Pinpoint the cell where the given text exists, returning its [x, y] midpoint coordinate. 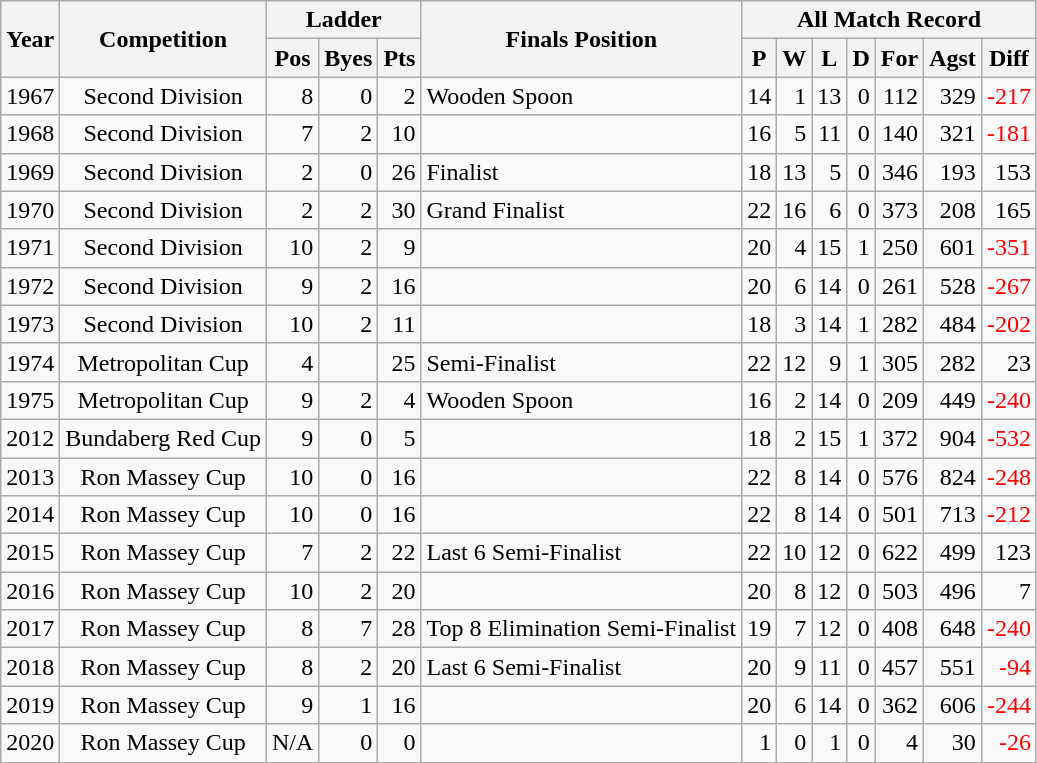
3 [794, 324]
112 [899, 96]
2014 [30, 515]
1971 [30, 248]
1973 [30, 324]
Year [30, 39]
-248 [1008, 477]
Competition [164, 39]
457 [899, 667]
2012 [30, 438]
606 [953, 705]
2018 [30, 667]
576 [899, 477]
2015 [30, 553]
329 [953, 96]
N/A [292, 743]
2013 [30, 477]
123 [1008, 553]
193 [953, 172]
23 [1008, 362]
209 [899, 400]
Diff [1008, 58]
904 [953, 438]
Agst [953, 58]
153 [1008, 172]
-532 [1008, 438]
1969 [30, 172]
2017 [30, 629]
449 [953, 400]
Byes [348, 58]
Semi-Finalist [582, 362]
28 [400, 629]
1975 [30, 400]
622 [899, 553]
1968 [30, 134]
1974 [30, 362]
L [830, 58]
362 [899, 705]
-94 [1008, 667]
-267 [1008, 286]
-181 [1008, 134]
140 [899, 134]
D [861, 58]
Finals Position [582, 39]
601 [953, 248]
-26 [1008, 743]
551 [953, 667]
346 [899, 172]
Bundaberg Red Cup [164, 438]
-202 [1008, 324]
Ladder [344, 20]
501 [899, 515]
496 [953, 591]
373 [899, 210]
305 [899, 362]
165 [1008, 210]
372 [899, 438]
2019 [30, 705]
824 [953, 477]
648 [953, 629]
321 [953, 134]
2016 [30, 591]
2020 [30, 743]
261 [899, 286]
528 [953, 286]
19 [760, 629]
W [794, 58]
-351 [1008, 248]
-212 [1008, 515]
499 [953, 553]
250 [899, 248]
25 [400, 362]
Pts [400, 58]
1970 [30, 210]
26 [400, 172]
484 [953, 324]
-244 [1008, 705]
1972 [30, 286]
P [760, 58]
For [899, 58]
Grand Finalist [582, 210]
503 [899, 591]
208 [953, 210]
-217 [1008, 96]
1967 [30, 96]
713 [953, 515]
Finalist [582, 172]
Pos [292, 58]
408 [899, 629]
All Match Record [890, 20]
Top 8 Elimination Semi-Finalist [582, 629]
